Return (x, y) of the center of cell containing provided text 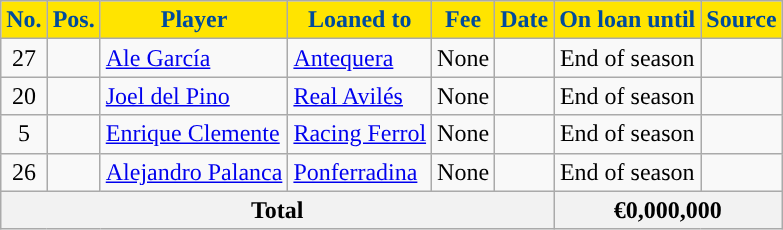
Alejandro Palanca (194, 172)
Enrique Clemente (194, 134)
On loan until (628, 20)
Fee (464, 20)
27 (24, 58)
Ale García (194, 58)
Joel del Pino (194, 96)
Date (524, 20)
20 (24, 96)
No. (24, 20)
Antequera (360, 58)
Source (742, 20)
Total (278, 210)
Loaned to (360, 20)
Player (194, 20)
Pos. (74, 20)
Real Avilés (360, 96)
Racing Ferrol (360, 134)
5 (24, 134)
26 (24, 172)
€0,000,000 (668, 210)
Ponferradina (360, 172)
